Determine the (X, Y) coordinate at the center of the cell enclosing the given text.  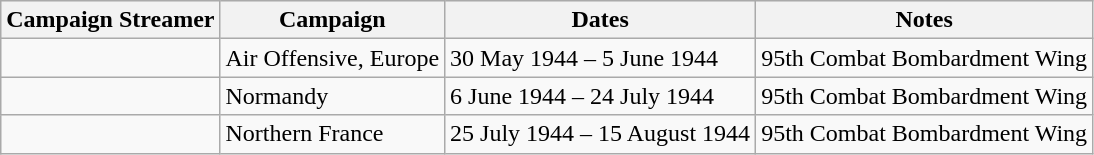
30 May 1944 – 5 June 1944 (600, 58)
Air Offensive, Europe (332, 58)
Campaign Streamer (110, 20)
Normandy (332, 96)
25 July 1944 – 15 August 1944 (600, 134)
6 June 1944 – 24 July 1944 (600, 96)
Northern France (332, 134)
Dates (600, 20)
Campaign (332, 20)
Notes (924, 20)
